Locate the cell with the specified text and output its [X, Y] center coordinate. 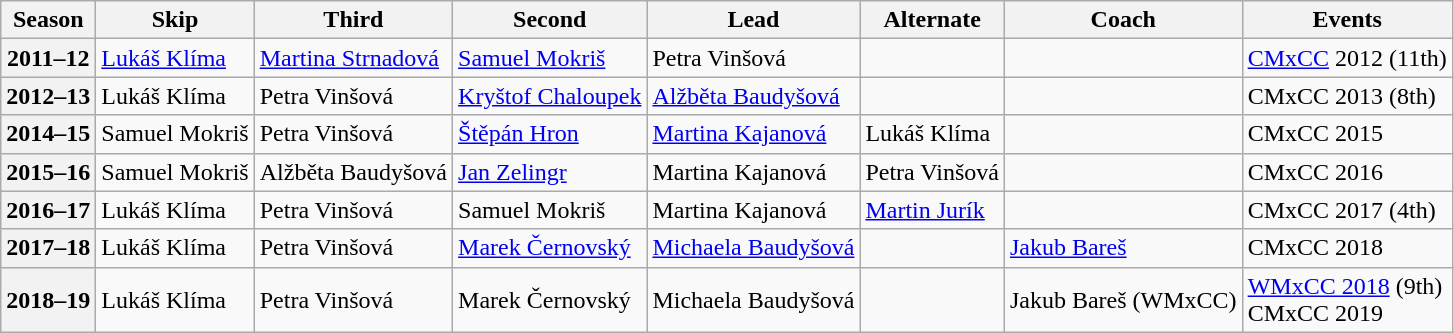
Jakub Bareš (WMxCC) [1123, 300]
CMxCC 2015 [1347, 134]
Coach [1123, 20]
Jan Zelingr [550, 172]
Third [353, 20]
2015–16 [48, 172]
CMxCC 2017 (4th) [1347, 210]
Štěpán Hron [550, 134]
Lead [754, 20]
CMxCC 2012 (11th) [1347, 58]
Events [1347, 20]
WMxCC 2018 (9th)CMxCC 2019 [1347, 300]
CMxCC 2013 (8th) [1347, 96]
Martina Strnadová [353, 58]
2016–17 [48, 210]
Kryštof Chaloupek [550, 96]
2014–15 [48, 134]
2011–12 [48, 58]
2018–19 [48, 300]
Martin Jurík [932, 210]
Second [550, 20]
2017–18 [48, 248]
CMxCC 2018 [1347, 248]
Alternate [932, 20]
Season [48, 20]
Jakub Bareš [1123, 248]
2012–13 [48, 96]
CMxCC 2016 [1347, 172]
Skip [175, 20]
